Capture the cell that displays the provided text and extract its (X, Y) central coordinate. 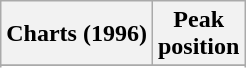
Charts (1996) (77, 34)
Peakposition (198, 34)
